For the text-containing cell, return its midpoint in [X, Y] coordinate format. 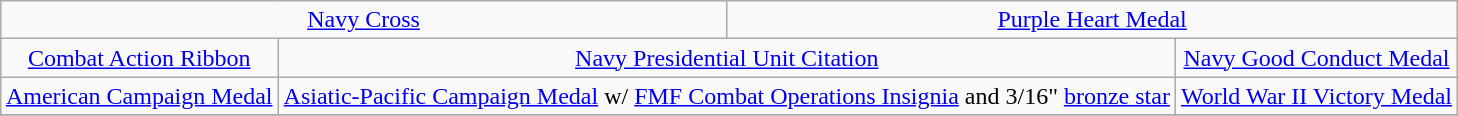
Asiatic-Pacific Campaign Medal w/ FMF Combat Operations Insignia and 3/16" bronze star [726, 96]
Navy Presidential Unit Citation [726, 58]
American Campaign Medal [139, 96]
Navy Good Conduct Medal [1316, 58]
Purple Heart Medal [1092, 20]
Combat Action Ribbon [139, 58]
World War II Victory Medal [1316, 96]
Navy Cross [363, 20]
